Pinpoint the cell where the given text exists, returning its (X, Y) midpoint coordinate. 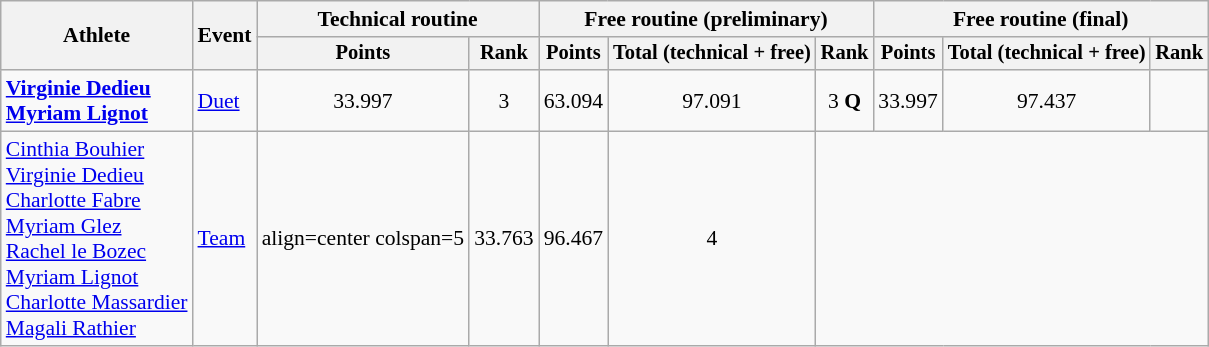
Cinthia Bouhier Virginie Dedieu Charlotte Fabre Myriam Glez Rachel le Bozec Myriam Lignot Charlotte Massardier Magali Rathier (97, 239)
3 (504, 100)
Free routine (final) (1040, 19)
Event (225, 36)
Duet (225, 100)
Technical routine (398, 19)
4 (712, 239)
33.763 (504, 239)
3 Q (845, 100)
Team (225, 239)
align=center colspan=5 (363, 239)
97.091 (712, 100)
63.094 (574, 100)
Virginie Dedieu Myriam Lignot (97, 100)
96.467 (574, 239)
97.437 (1047, 100)
Athlete (97, 36)
Free routine (preliminary) (706, 19)
